Return the [X, Y] coordinate for the center point of the cell that contains the specified text.  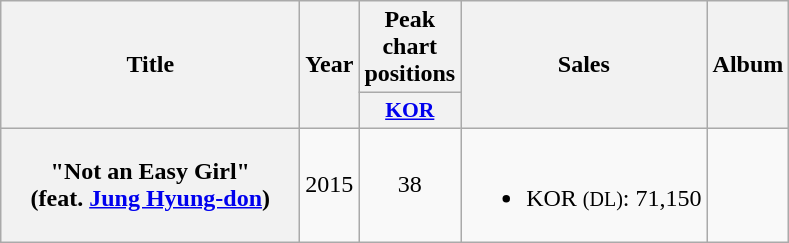
KOR (DL): 71,150 [584, 184]
Year [330, 65]
Title [150, 65]
"Not an Easy Girl"(feat. Jung Hyung-don) [150, 184]
Sales [584, 65]
Peak chart positions [410, 47]
38 [410, 184]
Album [748, 65]
KOR [410, 111]
2015 [330, 184]
